Scan for the cell matching the given text and deliver its [x, y] coordinate at center. 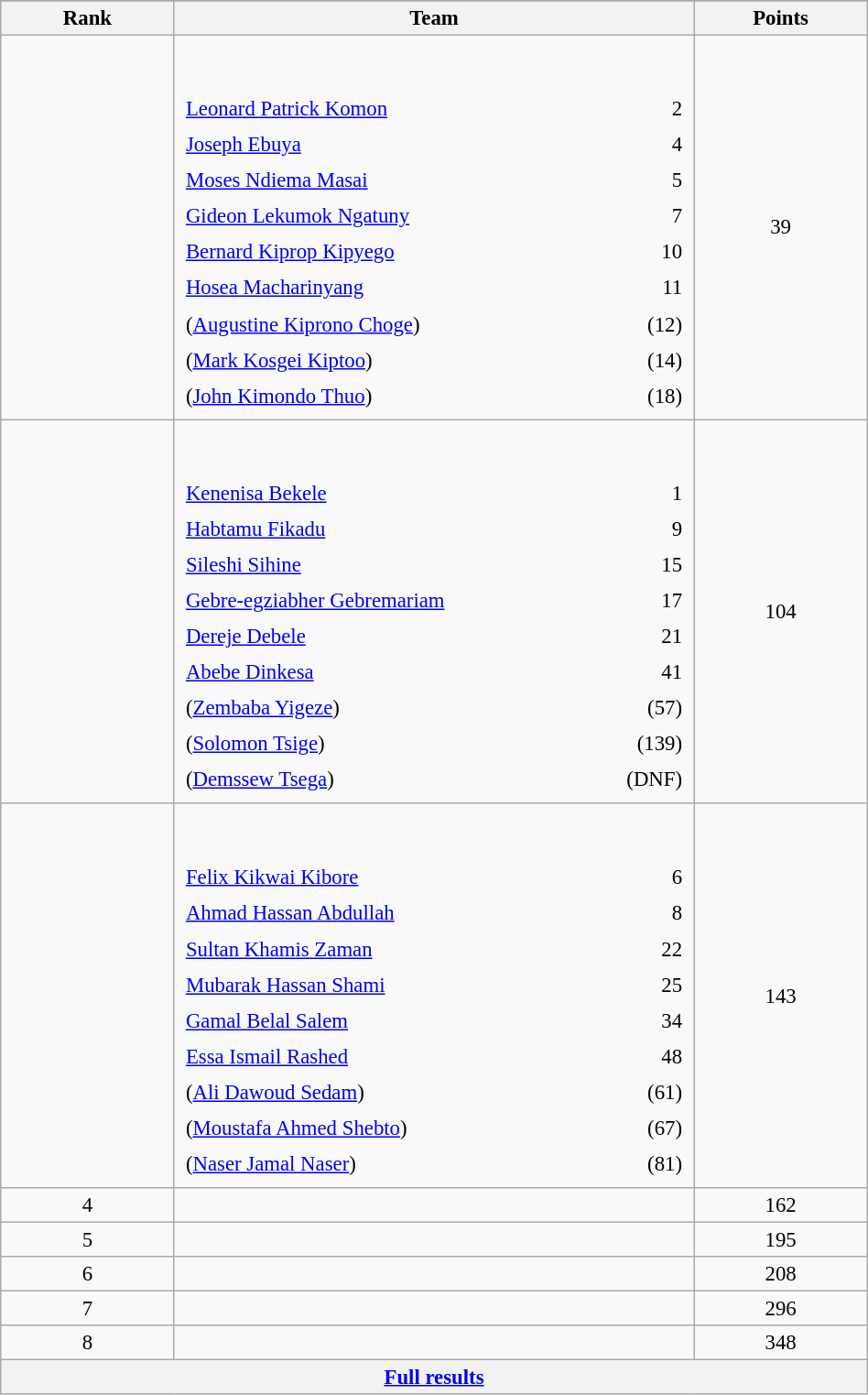
348 [780, 1343]
Gamal Belal Salem [393, 1020]
195 [780, 1239]
2 [648, 109]
Hosea Macharinyang [395, 288]
Full results [434, 1378]
11 [648, 288]
(61) [646, 1092]
208 [780, 1274]
(Naser Jamal Naser) [393, 1163]
15 [638, 564]
104 [780, 612]
Leonard Patrick Komon [395, 109]
Rank [88, 18]
Sileshi Sihine [384, 564]
Joseph Ebuya [395, 145]
25 [646, 985]
Kenenisa Bekele [384, 493]
Points [780, 18]
(Demssew Tsega) [384, 779]
(Augustine Kiprono Choge) [395, 323]
Felix Kikwai Kibore [393, 877]
Mubarak Hassan Shami [393, 985]
(18) [648, 396]
(12) [648, 323]
(Moustafa Ahmed Shebto) [393, 1128]
Gideon Lekumok Ngatuny [395, 216]
Abebe Dinkesa [384, 672]
(14) [648, 359]
Essa Ismail Rashed [393, 1056]
(Ali Dawoud Sedam) [393, 1092]
(Solomon Tsige) [384, 744]
21 [638, 637]
22 [646, 949]
10 [648, 252]
48 [646, 1056]
34 [646, 1020]
1 [638, 493]
(81) [646, 1163]
(139) [638, 744]
39 [780, 227]
Team [434, 18]
143 [780, 995]
(57) [638, 708]
(Mark Kosgei Kiptoo) [395, 359]
Ahmad Hassan Abdullah [393, 913]
Bernard Kiprop Kipyego [395, 252]
17 [638, 601]
41 [638, 672]
(Zembaba Yigeze) [384, 708]
296 [780, 1309]
162 [780, 1205]
Gebre-egziabher Gebremariam [384, 601]
(DNF) [638, 779]
9 [638, 529]
Habtamu Fikadu [384, 529]
Sultan Khamis Zaman [393, 949]
Dereje Debele [384, 637]
(John Kimondo Thuo) [395, 396]
Moses Ndiema Masai [395, 180]
(67) [646, 1128]
